Identify which cell holds the provided text, then report its [x, y] central coordinate. 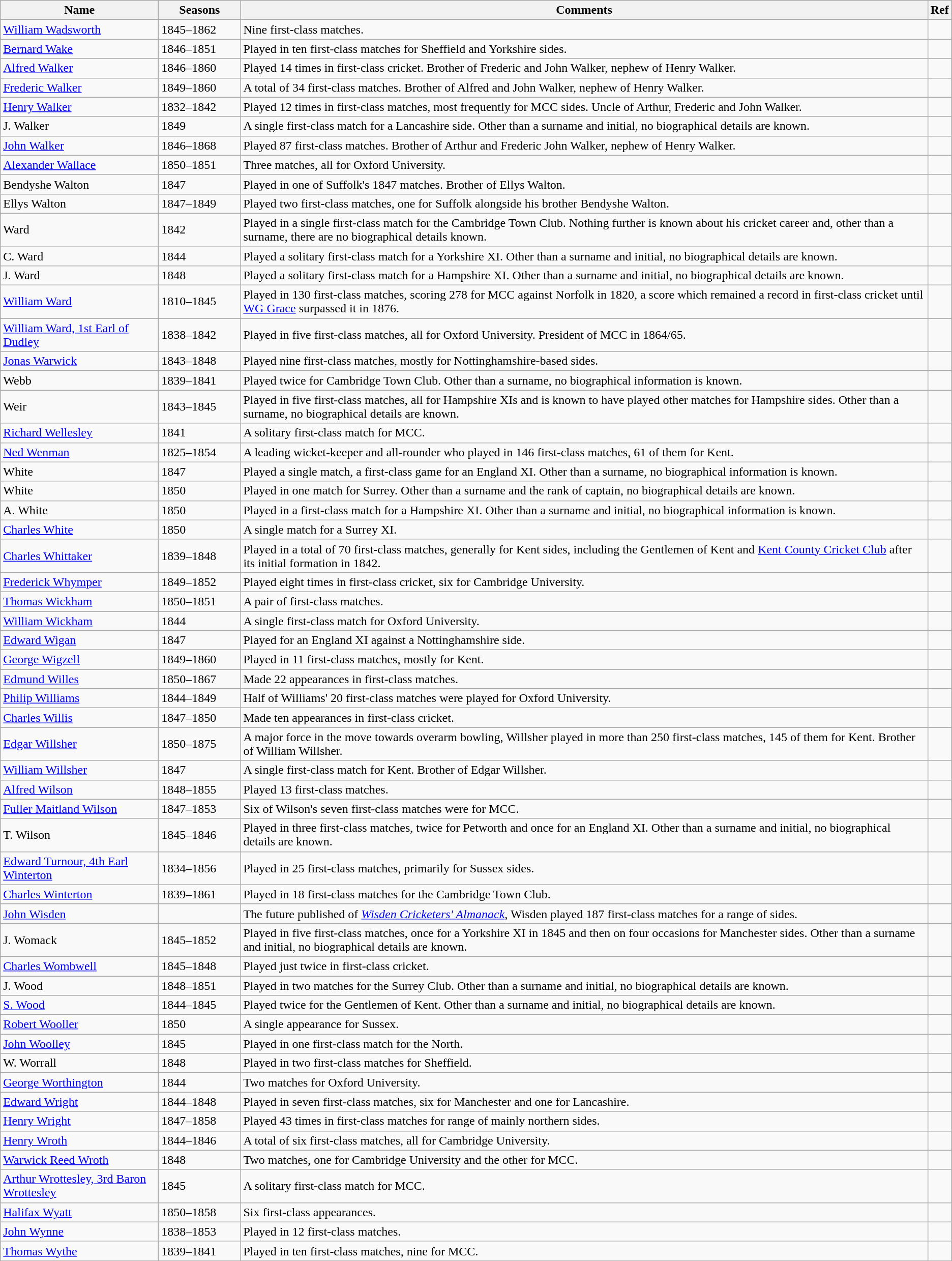
William Wickham [79, 621]
William Ward [79, 302]
John Walker [79, 145]
A leading wicket-keeper and all-rounder who played in 146 first-class matches, 61 of them for Kent. [584, 452]
Played in five first-class matches, all for Oxford University. President of MCC in 1864/65. [584, 335]
1845–1862 [199, 30]
A single match for a Surrey XI. [584, 530]
1842 [199, 230]
Charles Whittaker [79, 555]
Made 22 appearances in first-class matches. [584, 679]
William Ward, 1st Earl of Dudley [79, 335]
Webb [79, 380]
Played just twice in first-class cricket. [584, 966]
1847–1858 [199, 1121]
Philip Williams [79, 698]
Played in two first-class matches for Sheffield. [584, 1063]
Arthur Wrottesley, 3rd Baron Wrottesley [79, 1186]
1838–1842 [199, 335]
Played twice for the Gentlemen of Kent. Other than a surname and initial, no biographical details are known. [584, 1005]
Ellys Walton [79, 203]
C. Ward [79, 256]
1838–1853 [199, 1231]
W. Worrall [79, 1063]
Played a solitary first-class match for a Hampshire XI. Other than a surname and initial, no biographical details are known. [584, 276]
Played a single match, a first-class game for an England XI. Other than a surname, no biographical information is known. [584, 472]
Played in 18 first-class matches for the Cambridge Town Club. [584, 894]
Played a solitary first-class match for a Yorkshire XI. Other than a surname and initial, no biographical details are known. [584, 256]
George Wigzell [79, 660]
John Woolley [79, 1044]
George Worthington [79, 1082]
A single first-class match for Oxford University. [584, 621]
John Wisden [79, 914]
1844–1848 [199, 1102]
John Wynne [79, 1231]
Thomas Wythe [79, 1251]
Played in 12 first-class matches. [584, 1231]
Ref [940, 10]
Bernard Wake [79, 49]
Charles Winterton [79, 894]
Made ten appearances in first-class cricket. [584, 718]
A pair of first-class matches. [584, 601]
1843–1848 [199, 361]
Played 43 times in first-class matches for range of mainly northern sides. [584, 1121]
Played in two matches for the Surrey Club. Other than a surname and initial, no biographical details are known. [584, 985]
1844–1845 [199, 1005]
1845–1848 [199, 966]
Charles Wombwell [79, 966]
Bendyshe Walton [79, 184]
1810–1845 [199, 302]
1848–1855 [199, 789]
A single first-class match for a Lancashire side. Other than a surname and initial, no biographical details are known. [584, 126]
Nine first-class matches. [584, 30]
Six first-class appearances. [584, 1212]
Played in 11 first-class matches, mostly for Kent. [584, 660]
The future published of Wisden Cricketers' Almanack, Wisden played 187 first-class matches for a range of sides. [584, 914]
Played eight times in first-class cricket, six for Cambridge University. [584, 582]
Fuller Maitland Wilson [79, 809]
1844–1849 [199, 698]
1849 [199, 126]
Played in one match for Surrey. Other than a surname and the rank of captain, no biographical details are known. [584, 491]
Jonas Warwick [79, 361]
Frederic Walker [79, 87]
Ned Wenman [79, 452]
1844–1846 [199, 1140]
A single appearance for Sussex. [584, 1024]
Charles White [79, 530]
Two matches, one for Cambridge University and the other for MCC. [584, 1160]
1845–1852 [199, 940]
Thomas Wickham [79, 601]
J. Wood [79, 985]
Played in ten first-class matches for Sheffield and Yorkshire sides. [584, 49]
Two matches for Oxford University. [584, 1082]
1839–1861 [199, 894]
Three matches, all for Oxford University. [584, 165]
Alfred Wilson [79, 789]
Alfred Walker [79, 68]
Played two first-class matches, one for Suffolk alongside his brother Bendyshe Walton. [584, 203]
Half of Williams' 20 first-class matches were played for Oxford University. [584, 698]
Ward [79, 230]
1847–1849 [199, 203]
J. Walker [79, 126]
1825–1854 [199, 452]
Weir [79, 407]
Edward Turnour, 4th Earl Winterton [79, 868]
1848–1851 [199, 985]
1846–1868 [199, 145]
Name [79, 10]
A total of 34 first-class matches. Brother of Alfred and John Walker, nephew of Henry Walker. [584, 87]
Played in one first-class match for the North. [584, 1044]
Played 12 times in first-class matches, most frequently for MCC sides. Uncle of Arthur, Frederic and John Walker. [584, 107]
Edgar Willsher [79, 744]
1843–1845 [199, 407]
1839–1848 [199, 555]
J. Womack [79, 940]
Edward Wright [79, 1102]
Warwick Reed Wroth [79, 1160]
T. Wilson [79, 835]
Frederick Whymper [79, 582]
1850–1867 [199, 679]
Robert Wooller [79, 1024]
Played 14 times in first-class cricket. Brother of Frederic and John Walker, nephew of Henry Walker. [584, 68]
Halifax Wyatt [79, 1212]
S. Wood [79, 1005]
Played in one of Suffolk's 1847 matches. Brother of Ellys Walton. [584, 184]
Henry Wright [79, 1121]
Played nine first-class matches, mostly for Nottinghamshire-based sides. [584, 361]
A single first-class match for Kent. Brother of Edgar Willsher. [584, 770]
1834–1856 [199, 868]
Edward Wigan [79, 640]
Henry Wroth [79, 1140]
Alexander Wallace [79, 165]
Played in a first-class match for a Hampshire XI. Other than a surname and initial, no biographical information is known. [584, 510]
Comments [584, 10]
Seasons [199, 10]
1850–1858 [199, 1212]
Six of Wilson's seven first-class matches were for MCC. [584, 809]
Charles Willis [79, 718]
A total of six first-class matches, all for Cambridge University. [584, 1140]
Henry Walker [79, 107]
Played 13 first-class matches. [584, 789]
A. White [79, 510]
Played in 25 first-class matches, primarily for Sussex sides. [584, 868]
J. Ward [79, 276]
Played in ten first-class matches, nine for MCC. [584, 1251]
1850–1875 [199, 744]
1847–1853 [199, 809]
1846–1860 [199, 68]
Played in seven first-class matches, six for Manchester and one for Lancashire. [584, 1102]
1849–1852 [199, 582]
Played twice for Cambridge Town Club. Other than a surname, no biographical information is known. [584, 380]
Played for an England XI against a Nottinghamshire side. [584, 640]
William Wadsworth [79, 30]
Richard Wellesley [79, 433]
1847–1850 [199, 718]
William Willsher [79, 770]
Played 87 first-class matches. Brother of Arthur and Frederic John Walker, nephew of Henry Walker. [584, 145]
1845–1846 [199, 835]
1832–1842 [199, 107]
Edmund Willes [79, 679]
1841 [199, 433]
1846–1851 [199, 49]
